Extract the (X, Y) coordinate from the center of the cell holding the provided text.  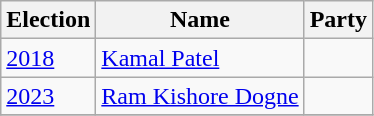
Name (200, 20)
Election (48, 20)
2018 (48, 58)
Party (338, 20)
Kamal Patel (200, 58)
Ram Kishore Dogne (200, 96)
2023 (48, 96)
